Find where the given text appears and provide that cell's center as [X, Y] coordinate. 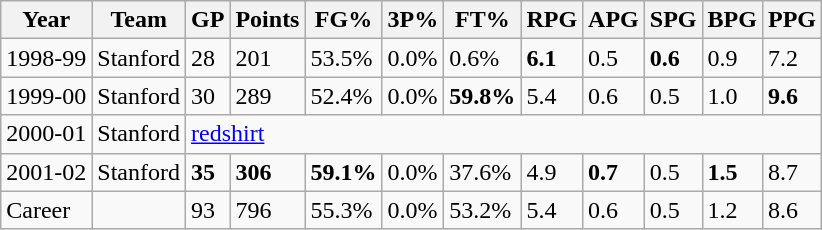
9.6 [792, 96]
53.2% [482, 210]
Team [139, 20]
30 [208, 96]
7.2 [792, 58]
93 [208, 210]
FG% [344, 20]
BPG [732, 20]
FT% [482, 20]
4.9 [552, 172]
1999-00 [46, 96]
59.8% [482, 96]
796 [268, 210]
35 [208, 172]
1.0 [732, 96]
PPG [792, 20]
55.3% [344, 210]
3P% [413, 20]
8.6 [792, 210]
0.6% [482, 58]
Career [46, 210]
59.1% [344, 172]
Points [268, 20]
2001-02 [46, 172]
6.1 [552, 58]
APG [614, 20]
RPG [552, 20]
201 [268, 58]
2000-01 [46, 134]
GP [208, 20]
redshirt [504, 134]
28 [208, 58]
52.4% [344, 96]
1998-99 [46, 58]
53.5% [344, 58]
289 [268, 96]
Year [46, 20]
0.7 [614, 172]
306 [268, 172]
1.5 [732, 172]
8.7 [792, 172]
0.9 [732, 58]
1.2 [732, 210]
37.6% [482, 172]
SPG [673, 20]
